Return (x, y) of the center of cell containing provided text 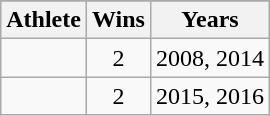
2008, 2014 (210, 58)
Years (210, 20)
2015, 2016 (210, 96)
Athlete (44, 20)
Wins (118, 20)
